Provide the (X, Y) coordinate of the cell's center where the given text is located.  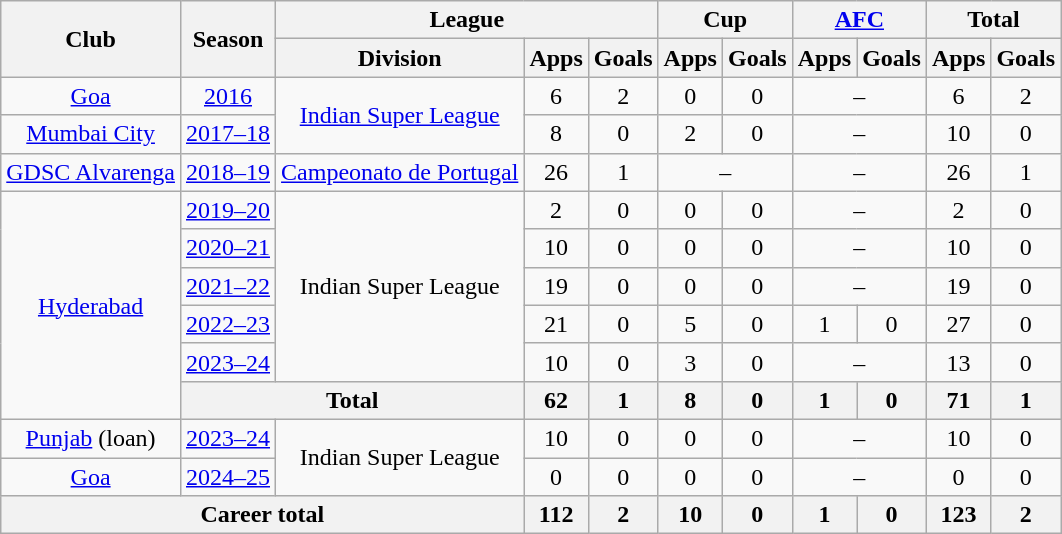
2020–21 (228, 248)
27 (958, 324)
62 (556, 400)
Cup (725, 20)
123 (958, 515)
League (468, 20)
2019–20 (228, 210)
13 (958, 362)
2022–23 (228, 324)
2021–22 (228, 286)
2024–25 (228, 477)
Division (400, 58)
21 (556, 324)
GDSC Alvarenga (91, 172)
Campeonato de Portugal (400, 172)
3 (690, 362)
2018–19 (228, 172)
Hyderabad (91, 305)
Punjab (loan) (91, 438)
Mumbai City (91, 134)
2017–18 (228, 134)
112 (556, 515)
Club (91, 39)
2016 (228, 96)
71 (958, 400)
AFC (859, 20)
Career total (262, 515)
5 (690, 324)
Season (228, 39)
